Provide the [X, Y] coordinate of the cell's center where the given text is located.  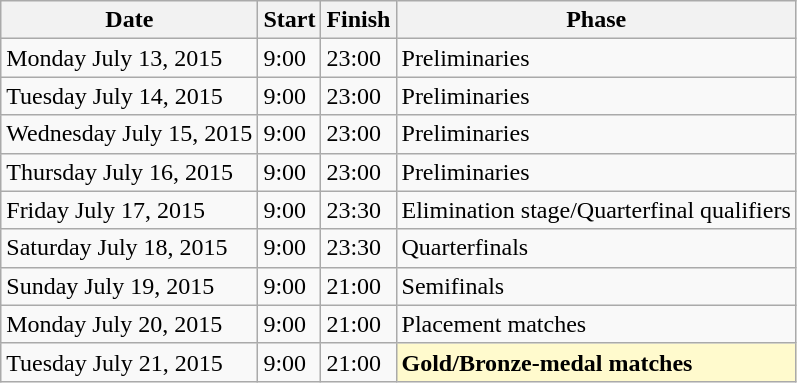
Tuesday July 14, 2015 [130, 96]
Start [290, 20]
Sunday July 19, 2015 [130, 286]
Monday July 13, 2015 [130, 58]
Wednesday July 15, 2015 [130, 134]
Thursday July 16, 2015 [130, 172]
Finish [358, 20]
Monday July 20, 2015 [130, 324]
Elimination stage/Quarterfinal qualifiers [596, 210]
Friday July 17, 2015 [130, 210]
Placement matches [596, 324]
Quarterfinals [596, 248]
Date [130, 20]
Gold/Bronze-medal matches [596, 362]
Semifinals [596, 286]
Phase [596, 20]
Saturday July 18, 2015 [130, 248]
Tuesday July 21, 2015 [130, 362]
